Find where the given text appears and provide that cell's center as [x, y] coordinate. 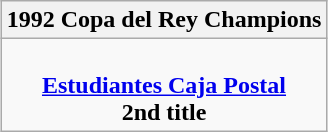
1992 Copa del Rey Champions [164, 20]
Estudiantes Caja Postal 2nd title [164, 85]
